From the cell containing the given text, extract its center point as [x, y] coordinate. 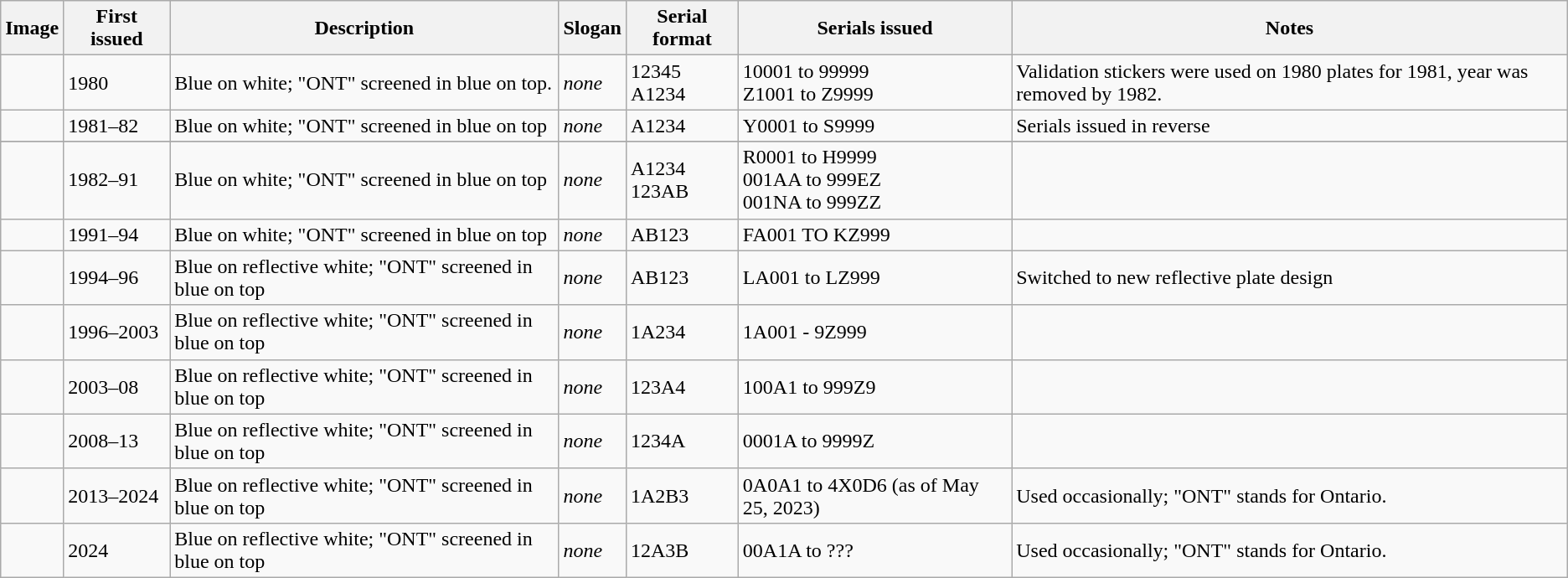
100A1 to 999Z9 [874, 387]
1A001 - 9Z999 [874, 332]
1981–⁠82 [117, 126]
12A3B [682, 550]
Notes [1290, 28]
R0001 to H9999 001AA to 999EZ 001NA to 999ZZ [874, 180]
1994–⁠96 [117, 278]
Validation stickers were used on 1980 plates for 1981, year was removed by 1982. [1290, 82]
2024 [117, 550]
Blue on white; "ONT" screened in blue on top. [364, 82]
Switched to new reflective plate design [1290, 278]
Serials issued [874, 28]
Y0001 to S9999 [874, 126]
1982–⁠91 [117, 180]
1A234 [682, 332]
LA001 to LZ999 [874, 278]
1980 [117, 82]
00A1A to ??? [874, 550]
1996–⁠2003 [117, 332]
12345 A1234 [682, 82]
2008–⁠13 [117, 441]
Slogan [592, 28]
1991–⁠94 [117, 235]
A1234 123AB [682, 180]
123A4 [682, 387]
Description [364, 28]
Serials issued in reverse [1290, 126]
0001A to 9999Z [874, 441]
2013–2024 [117, 496]
Serial format [682, 28]
1234A [682, 441]
1A2B3 [682, 496]
Image [32, 28]
10001 to 99999 Z1001 to Z9999 [874, 82]
2003–⁠08 [117, 387]
FA001 TO KZ999 [874, 235]
First issued [117, 28]
0A0A1 to 4X0D6 (as of May 25, 2023) [874, 496]
A1234 [682, 126]
